From the cell containing the given text, extract its center point as [x, y] coordinate. 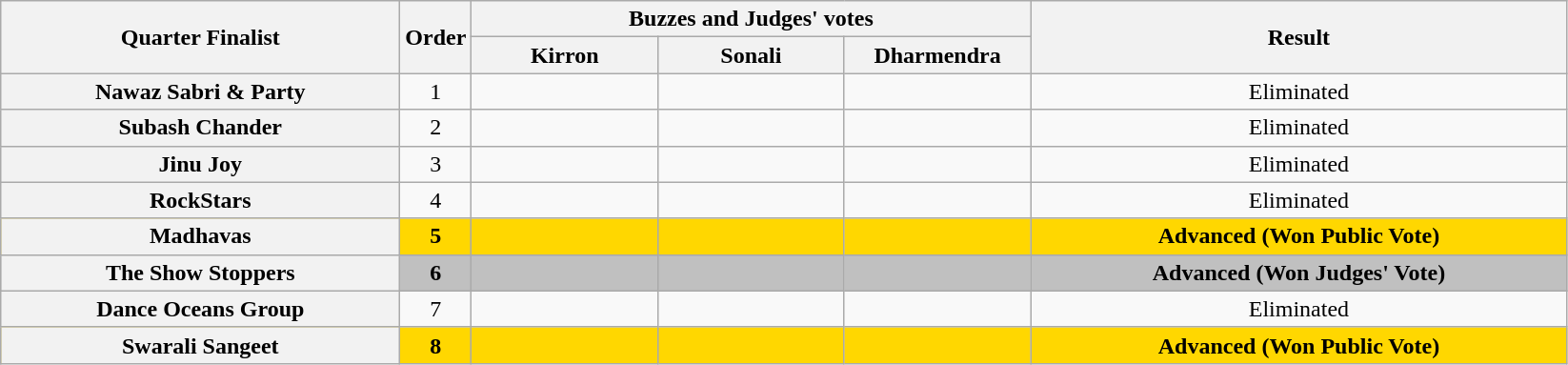
8 [436, 345]
Subash Chander [200, 128]
4 [436, 200]
Jinu Joy [200, 164]
RockStars [200, 200]
Buzzes and Judges' votes [751, 19]
Result [1299, 37]
3 [436, 164]
7 [436, 309]
2 [436, 128]
1 [436, 91]
Advanced (Won Judges' Vote) [1299, 273]
Sonali [752, 55]
Madhavas [200, 236]
Nawaz Sabri & Party [200, 91]
5 [436, 236]
Swarali Sangeet [200, 345]
6 [436, 273]
Dharmendra [937, 55]
Kirron [565, 55]
Order [436, 37]
Quarter Finalist [200, 37]
Dance Oceans Group [200, 309]
The Show Stoppers [200, 273]
